Pinpoint the cell where the given text exists, returning its [X, Y] midpoint coordinate. 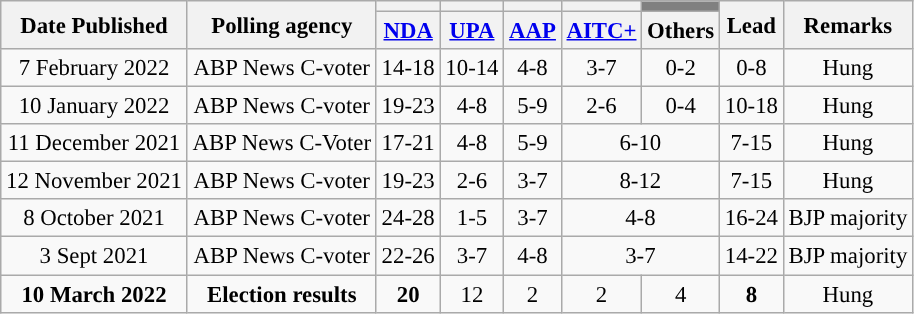
Election results [282, 294]
24-28 [408, 219]
0-8 [751, 68]
NDA [408, 31]
16-24 [751, 219]
3 Sept 2021 [94, 256]
8 October 2021 [94, 219]
0-4 [681, 106]
4 [681, 294]
20 [408, 294]
11 December 2021 [94, 143]
14-22 [751, 256]
8 [751, 294]
AITC+ [602, 31]
6-10 [640, 143]
17-21 [408, 143]
10 January 2022 [94, 106]
22-26 [408, 256]
AAP [532, 31]
7 February 2022 [94, 68]
Others [681, 31]
Lead [751, 25]
Date Published [94, 25]
10 March 2022 [94, 294]
12 [472, 294]
12 November 2021 [94, 181]
8-12 [640, 181]
Remarks [848, 25]
10-14 [472, 68]
Polling agency [282, 25]
0-2 [681, 68]
UPA [472, 31]
10-18 [751, 106]
1-5 [472, 219]
14-18 [408, 68]
ABP News C-Voter [282, 143]
